Determine the (x, y) coordinate at the center of the cell enclosing the given text.  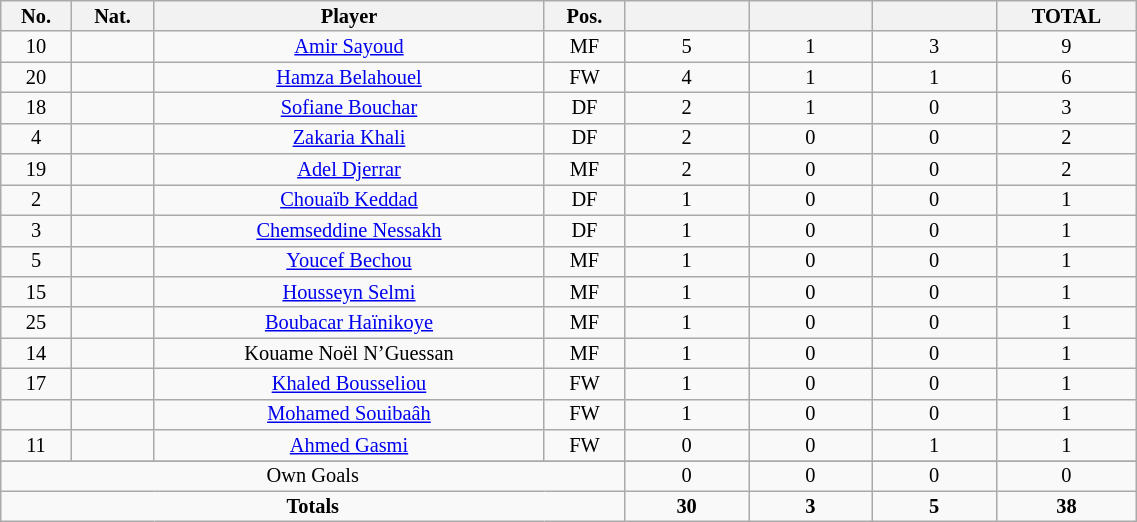
38 (1066, 506)
18 (36, 108)
Kouame Noël N’Guessan (349, 354)
9 (1066, 46)
Own Goals (313, 476)
Housseyn Selmi (349, 292)
Player (349, 16)
Adel Djerrar (349, 170)
19 (36, 170)
Amir Sayoud (349, 46)
25 (36, 322)
14 (36, 354)
Mohamed Souibaâh (349, 414)
Pos. (584, 16)
11 (36, 446)
Nat. (112, 16)
Totals (313, 506)
Sofiane Bouchar (349, 108)
20 (36, 78)
Zakaria Khali (349, 138)
30 (687, 506)
Youcef Bechou (349, 262)
6 (1066, 78)
17 (36, 384)
10 (36, 46)
Chemseddine Nessakh (349, 230)
Khaled Bousseliou (349, 384)
Ahmed Gasmi (349, 446)
Boubacar Haïnikoye (349, 322)
No. (36, 16)
Chouaïb Keddad (349, 200)
Hamza Belahouel (349, 78)
TOTAL (1066, 16)
15 (36, 292)
